Capture the cell that displays the provided text and extract its [X, Y] central coordinate. 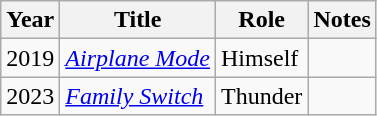
Title [138, 20]
2023 [30, 96]
Thunder [262, 96]
Himself [262, 58]
2019 [30, 58]
Family Switch [138, 96]
Role [262, 20]
Airplane Mode [138, 58]
Year [30, 20]
Notes [342, 20]
